For the text-containing cell, return its midpoint in [x, y] coordinate format. 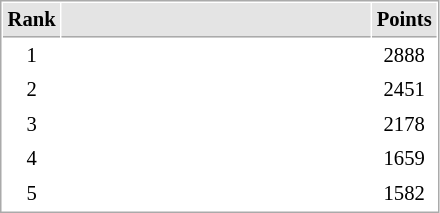
2 [32, 90]
1659 [404, 158]
2888 [404, 56]
2451 [404, 90]
1582 [404, 194]
3 [32, 124]
Rank [32, 20]
1 [32, 56]
2178 [404, 124]
Points [404, 20]
5 [32, 194]
4 [32, 158]
